Find where the given text appears and provide that cell's center as [X, Y] coordinate. 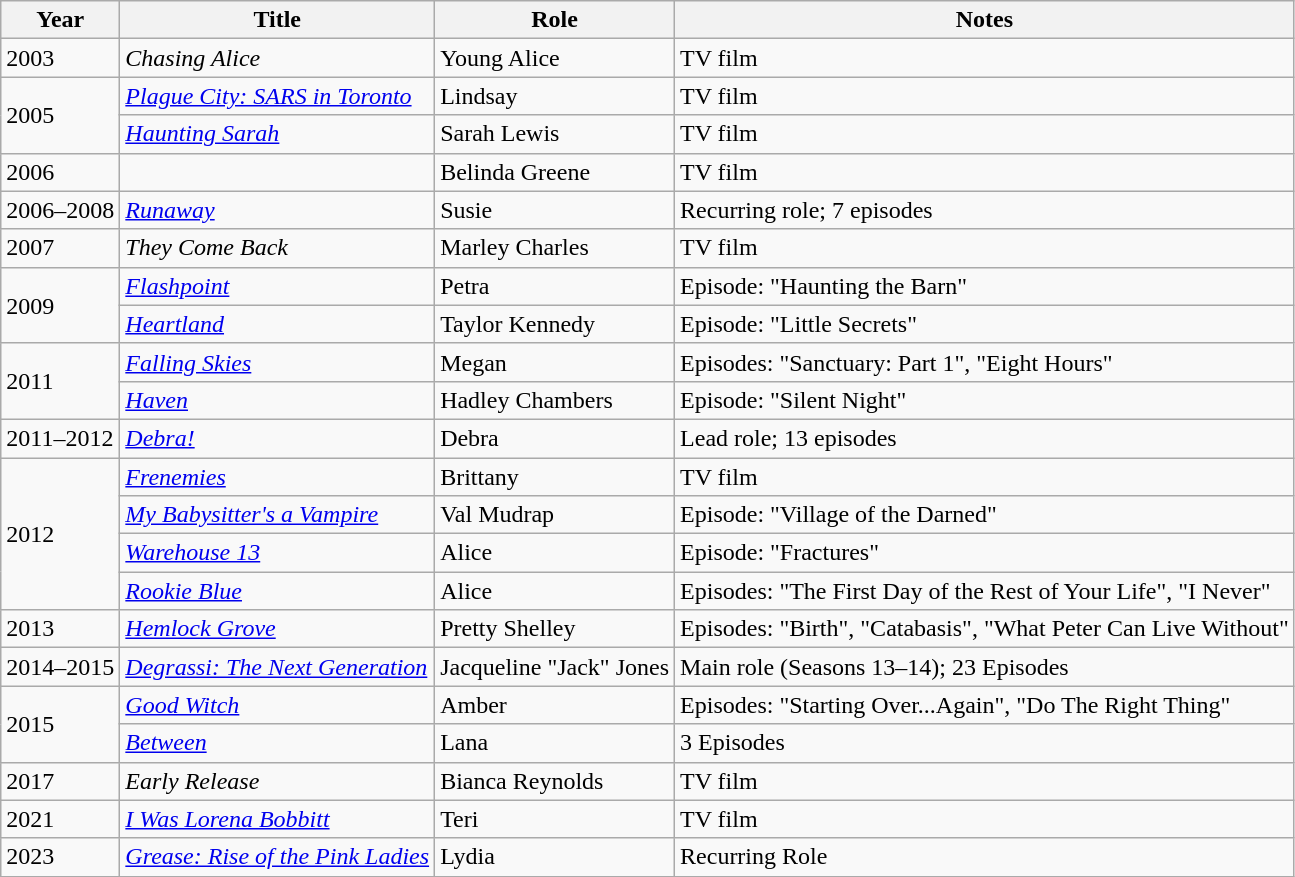
Episodes: "Birth", "Catabasis", "What Peter Can Live Without" [985, 629]
Episode: "Silent Night" [985, 400]
2007 [60, 248]
2006–2008 [60, 210]
2014–2015 [60, 667]
Role [555, 20]
Episodes: "The First Day of the Rest of Your Life", "I Never" [985, 591]
Notes [985, 20]
Bianca Reynolds [555, 781]
Frenemies [278, 477]
Lydia [555, 857]
They Come Back [278, 248]
Amber [555, 705]
2009 [60, 305]
2011–2012 [60, 438]
Rookie Blue [278, 591]
Episode: "Fractures" [985, 553]
2003 [60, 58]
Recurring role; 7 episodes [985, 210]
Young Alice [555, 58]
Title [278, 20]
Belinda Greene [555, 172]
2011 [60, 381]
Early Release [278, 781]
Recurring Role [985, 857]
Jacqueline "Jack" Jones [555, 667]
Flashpoint [278, 286]
Year [60, 20]
Brittany [555, 477]
Episodes: "Starting Over...Again", "Do The Right Thing" [985, 705]
Good Witch [278, 705]
Petra [555, 286]
2013 [60, 629]
Plague City: SARS in Toronto [278, 96]
Episode: "Little Secrets" [985, 324]
Hemlock Grove [278, 629]
2021 [60, 819]
Megan [555, 362]
2006 [60, 172]
Between [278, 743]
Taylor Kennedy [555, 324]
3 Episodes [985, 743]
Debra [555, 438]
Episode: "Haunting the Barn" [985, 286]
Main role (Seasons 13–14); 23 Episodes [985, 667]
Sarah Lewis [555, 134]
Episodes: "Sanctuary: Part 1", "Eight Hours" [985, 362]
I Was Lorena Bobbitt [278, 819]
Haunting Sarah [278, 134]
Haven [278, 400]
My Babysitter's a Vampire [278, 515]
Debra! [278, 438]
Marley Charles [555, 248]
Lana [555, 743]
Lead role; 13 episodes [985, 438]
Chasing Alice [278, 58]
2023 [60, 857]
Pretty Shelley [555, 629]
2015 [60, 724]
2005 [60, 115]
Warehouse 13 [278, 553]
Lindsay [555, 96]
Runaway [278, 210]
Susie [555, 210]
Teri [555, 819]
Grease: Rise of the Pink Ladies [278, 857]
Falling Skies [278, 362]
Degrassi: The Next Generation [278, 667]
Val Mudrap [555, 515]
Hadley Chambers [555, 400]
Episode: "Village of the Darned" [985, 515]
Heartland [278, 324]
2012 [60, 534]
2017 [60, 781]
